Return the (X, Y) coordinate for the center point of the cell that contains the specified text.  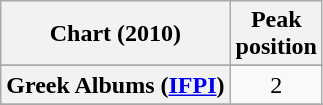
2 (276, 85)
Greek Albums (IFPI) (116, 85)
Peakposition (276, 34)
Chart (2010) (116, 34)
